Pinpoint the cell where the given text exists, returning its [X, Y] midpoint coordinate. 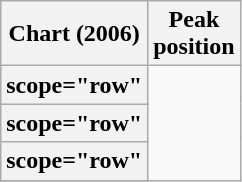
Chart (2006) [74, 34]
Peakposition [194, 34]
